Scan for the cell matching the given text and deliver its (x, y) coordinate at center. 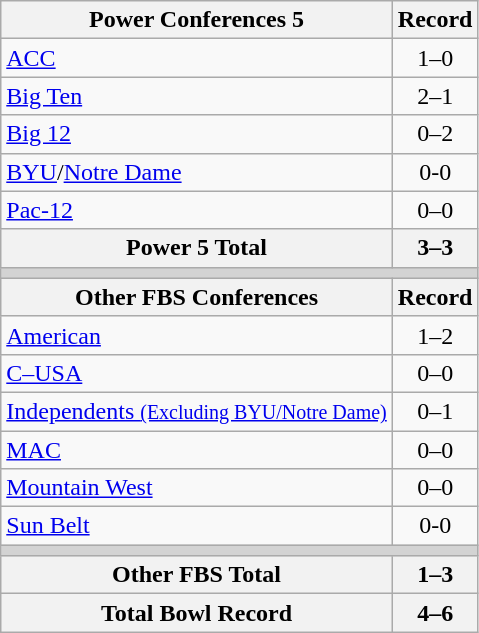
1–2 (435, 335)
Power Conferences 5 (197, 20)
Sun Belt (197, 526)
Mountain West (197, 488)
C–USA (197, 373)
Other FBS Total (197, 575)
3–3 (435, 248)
Independents (Excluding BYU/Notre Dame) (197, 411)
American (197, 335)
0–2 (435, 134)
BYU/Notre Dame (197, 172)
4–6 (435, 613)
Pac-12 (197, 210)
Other FBS Conferences (197, 297)
MAC (197, 449)
Power 5 Total (197, 248)
1–3 (435, 575)
Big 12 (197, 134)
Big Ten (197, 96)
2–1 (435, 96)
0–1 (435, 411)
ACC (197, 58)
1–0 (435, 58)
Total Bowl Record (197, 613)
